Capture the cell that displays the provided text and extract its [X, Y] central coordinate. 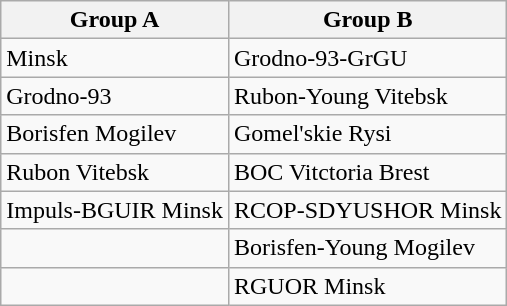
RCOP-SDYUSHOR Minsk [367, 210]
Borisfen Mogilev [115, 134]
RGUOR Minsk [367, 286]
Minsk [115, 58]
Gomel'skie Rysi [367, 134]
Impuls-BGUIR Minsk [115, 210]
Rubon Vitebsk [115, 172]
Rubon-Young Vitebsk [367, 96]
Grodno-93-GrGU [367, 58]
Group B [367, 20]
BOC Vitctoria Brest [367, 172]
Grodno-93 [115, 96]
Group A [115, 20]
Borisfen-Young Mogilev [367, 248]
